Return the [X, Y] coordinate for the center point of the cell that contains the specified text.  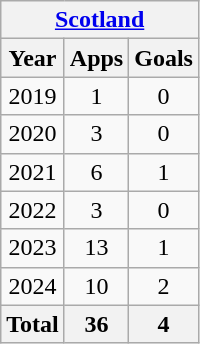
Scotland [100, 20]
Total [33, 324]
36 [96, 324]
2024 [33, 286]
2 [164, 286]
10 [96, 286]
4 [164, 324]
6 [96, 172]
2023 [33, 248]
2020 [33, 134]
2019 [33, 96]
Year [33, 58]
13 [96, 248]
2021 [33, 172]
Goals [164, 58]
Apps [96, 58]
2022 [33, 210]
